Return the (X, Y) coordinate for the center point of the cell that contains the specified text.  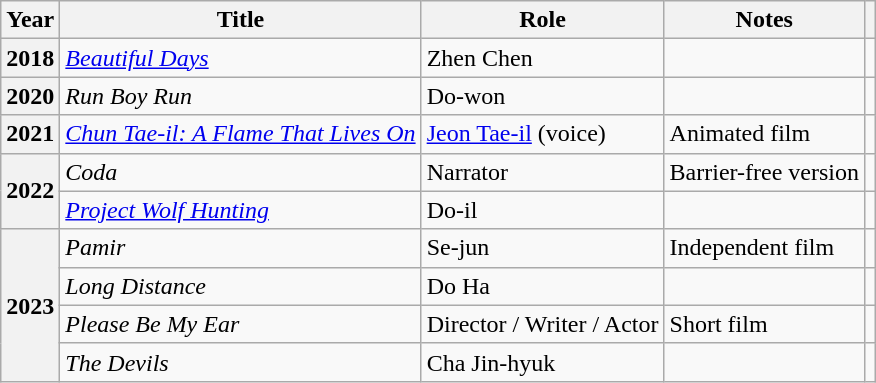
2021 (30, 134)
The Devils (240, 362)
Cha Jin-hyuk (542, 362)
Do Ha (542, 286)
Coda (240, 172)
2020 (30, 96)
Director / Writer / Actor (542, 324)
Do-il (542, 210)
2023 (30, 305)
Please Be My Ear (240, 324)
Chun Tae-il: A Flame That Lives On (240, 134)
Notes (764, 20)
Do-won (542, 96)
Jeon Tae-il (voice) (542, 134)
Se-jun (542, 248)
Run Boy Run (240, 96)
Beautiful Days (240, 58)
Narrator (542, 172)
Pamir (240, 248)
Zhen Chen (542, 58)
Barrier-free version (764, 172)
2022 (30, 191)
Year (30, 20)
Independent film (764, 248)
Role (542, 20)
Animated film (764, 134)
Title (240, 20)
2018 (30, 58)
Long Distance (240, 286)
Project Wolf Hunting (240, 210)
Short film (764, 324)
